Determine the [x, y] coordinate at the center of the cell enclosing the given text.  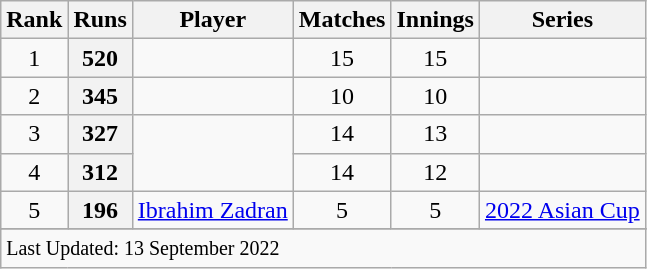
13 [435, 134]
345 [100, 96]
3 [34, 134]
2 [34, 96]
2022 Asian Cup [562, 210]
Ibrahim Zadran [212, 210]
Rank [34, 20]
520 [100, 58]
Series [562, 20]
Innings [435, 20]
196 [100, 210]
312 [100, 172]
Matches [342, 20]
327 [100, 134]
1 [34, 58]
Player [212, 20]
Runs [100, 20]
4 [34, 172]
12 [435, 172]
Last Updated: 13 September 2022 [323, 248]
